Provide the [X, Y] coordinate of the cell's center where the given text is located.  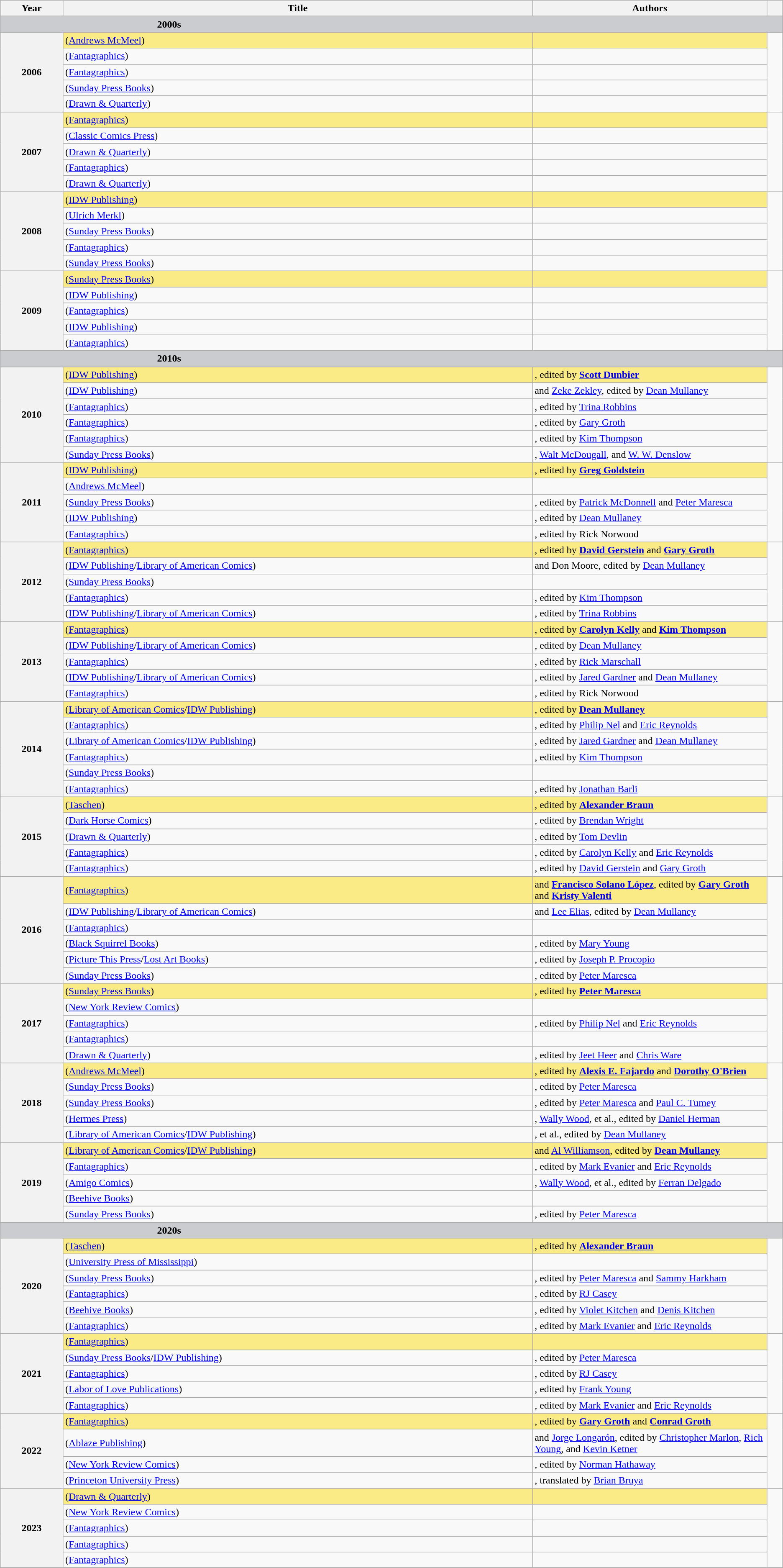
(Ablaze Publishing) [297, 1443]
and Zeke Zekley, edited by Dean Mullaney [650, 390]
, edited by Mary Young [650, 943]
, translated by Brian Bruya [650, 1480]
2020s [391, 1230]
2012 [32, 582]
2023 [32, 1528]
, edited by Greg Goldstein [650, 470]
(Princeton University Press) [297, 1480]
, edited by Norman Hathaway [650, 1464]
(Dark Horse Comics) [297, 821]
, Wally Wood, et al., edited by Ferran Delgado [650, 1182]
(University Press of Mississippi) [297, 1262]
2000s [391, 24]
and Jorge Longarón, edited by Christopher Marlon, Rich Young, and Kevin Ketner [650, 1443]
Year [32, 8]
, edited by Brendan Wright [650, 821]
, edited by Frank Young [650, 1389]
, edited by Carolyn Kelly and Kim Thompson [650, 629]
2013 [32, 661]
(Labor of Love Publications) [297, 1389]
(Amigo Comics) [297, 1182]
, edited by Peter Maresca and Sammy Harkham [650, 1278]
, edited by Gary Groth [650, 422]
2010 [32, 414]
2010s [391, 359]
and Francisco Solano López, edited by Gary Groth and Kristy Valenti [650, 890]
, Wally Wood, et al., edited by Daniel Herman [650, 1119]
2022 [32, 1450]
, edited by Carolyn Kelly and Eric Reynolds [650, 852]
Title [297, 8]
, edited by Jonathan Barli [650, 789]
, edited by Peter Maresca and Paul C. Tumey [650, 1103]
, edited by Violet Kitchen and Denis Kitchen [650, 1310]
2009 [32, 311]
2020 [32, 1286]
(Picture This Press/Lost Art Books) [297, 959]
and Al Williamson, edited by Dean Mullaney [650, 1150]
and Lee Elias, edited by Dean Mullaney [650, 911]
, edited by Rick Marschall [650, 661]
(Sunday Press Books/IDW Publishing) [297, 1358]
(Black Squirrel Books) [297, 943]
2006 [32, 72]
, Walt McDougall, and W. W. Denslow [650, 454]
2019 [32, 1182]
2008 [32, 231]
, edited by Tom Devlin [650, 837]
2018 [32, 1103]
2007 [32, 151]
, edited by Scott Dunbier [650, 375]
, edited by Patrick McDonnell and Peter Maresca [650, 502]
, edited by Joseph P. Procopio [650, 959]
2021 [32, 1373]
Authors [650, 8]
(Classic Comics Press) [297, 136]
, edited by Gary Groth and Conrad Groth [650, 1421]
2014 [32, 749]
2016 [32, 930]
, edited by Jeet Heer and Chris Ware [650, 1055]
(Ulrich Merkl) [297, 216]
2011 [32, 502]
, edited by Alexis E. Fajardo and Dorothy O'Brien [650, 1071]
and Don Moore, edited by Dean Mullaney [650, 566]
, et al., edited by Dean Mullaney [650, 1134]
(Hermes Press) [297, 1119]
2017 [32, 1023]
2015 [32, 837]
